Detect which cell encompasses the target text, then output its [X, Y] center coordinate. 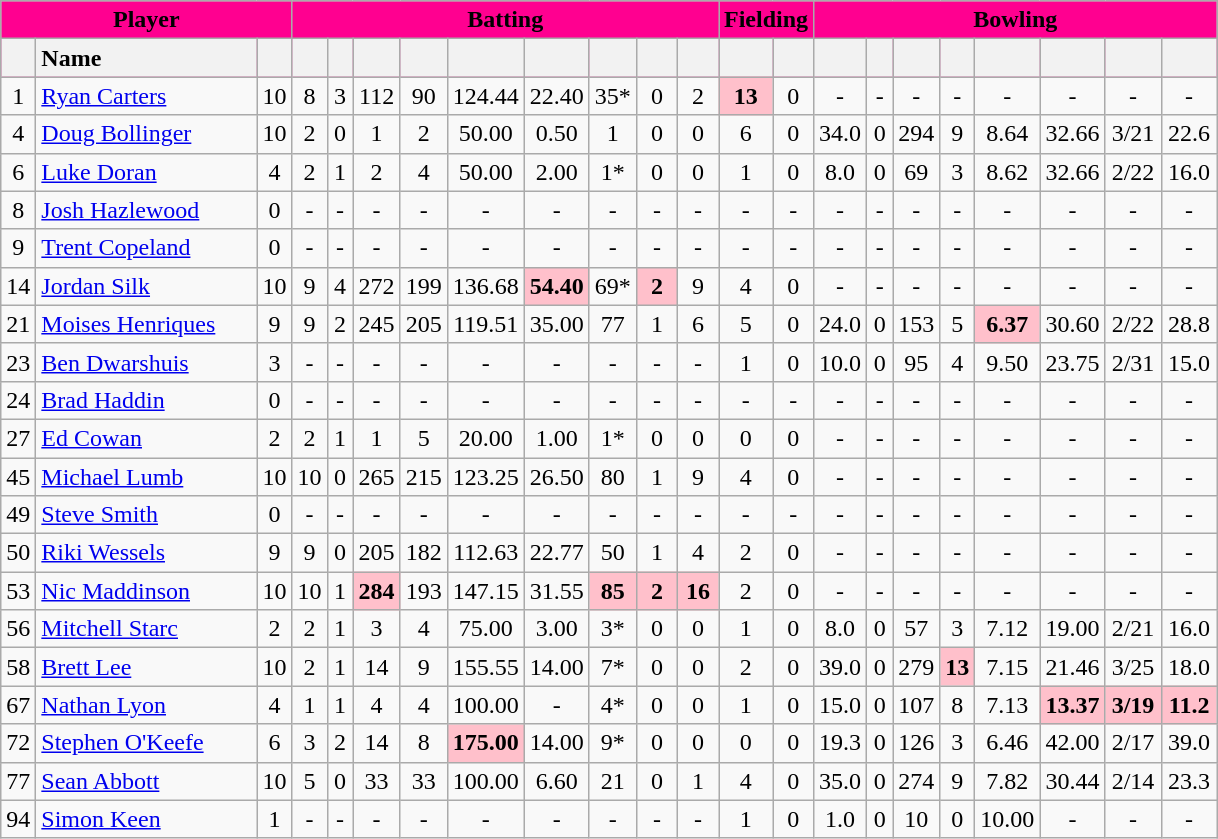
18.0 [1189, 667]
27 [18, 438]
3/21 [1133, 134]
147.15 [486, 591]
16 [698, 591]
Fielding [766, 20]
8.62 [1008, 172]
30.44 [1072, 781]
19.00 [1072, 629]
20.00 [486, 438]
11.2 [1189, 705]
35.0 [840, 781]
24 [18, 400]
1.0 [840, 819]
85 [612, 591]
155.55 [486, 667]
175.00 [486, 743]
45 [18, 477]
2/31 [1133, 362]
54.40 [556, 286]
Brett Lee [146, 667]
10.0 [840, 362]
136.68 [486, 286]
28.8 [1189, 324]
35.00 [556, 324]
294 [916, 134]
Riki Wessels [146, 553]
35* [612, 96]
3/19 [1133, 705]
126 [916, 743]
56 [18, 629]
69 [916, 172]
Ryan Carters [146, 96]
279 [916, 667]
Ben Dwarshuis [146, 362]
7.82 [1008, 781]
Jordan Silk [146, 286]
9* [612, 743]
58 [18, 667]
22.6 [1189, 134]
2/14 [1133, 781]
Name [146, 58]
Moises Henriques [146, 324]
53 [18, 591]
7.13 [1008, 705]
Luke Doran [146, 172]
13.37 [1072, 705]
Steve Smith [146, 515]
26.50 [556, 477]
0.50 [556, 134]
199 [424, 286]
107 [916, 705]
1.00 [556, 438]
30.60 [1072, 324]
3.00 [556, 629]
22.40 [556, 96]
Sean Abbott [146, 781]
23.75 [1072, 362]
124.44 [486, 96]
272 [376, 286]
90 [424, 96]
119.51 [486, 324]
Simon Keen [146, 819]
153 [916, 324]
75.00 [486, 629]
112.63 [486, 553]
42.00 [1072, 743]
2/17 [1133, 743]
Nathan Lyon [146, 705]
94 [18, 819]
284 [376, 591]
8.64 [1008, 134]
Stephen O'Keefe [146, 743]
34.0 [840, 134]
6.37 [1008, 324]
Trent Copeland [146, 248]
21.46 [1072, 667]
80 [612, 477]
Doug Bollinger [146, 134]
182 [424, 553]
Brad Haddin [146, 400]
72 [18, 743]
2/21 [1133, 629]
10.00 [1008, 819]
19.3 [840, 743]
4* [612, 705]
Ed Cowan [146, 438]
31.55 [556, 591]
274 [916, 781]
Mitchell Starc [146, 629]
67 [18, 705]
22.77 [556, 553]
123.25 [486, 477]
69* [612, 286]
3/25 [1133, 667]
7* [612, 667]
57 [916, 629]
Bowling [1016, 20]
23.3 [1189, 781]
Nic Maddinson [146, 591]
3* [612, 629]
Player [146, 20]
193 [424, 591]
7.12 [1008, 629]
245 [376, 324]
6.46 [1008, 743]
Batting [506, 20]
215 [424, 477]
2.00 [556, 172]
112 [376, 96]
Josh Hazlewood [146, 210]
95 [916, 362]
23 [18, 362]
7.15 [1008, 667]
49 [18, 515]
6.60 [556, 781]
265 [376, 477]
24.0 [840, 324]
9.50 [1008, 362]
Michael Lumb [146, 477]
